Extract the (X, Y) coordinate from the center of the cell holding the provided text.  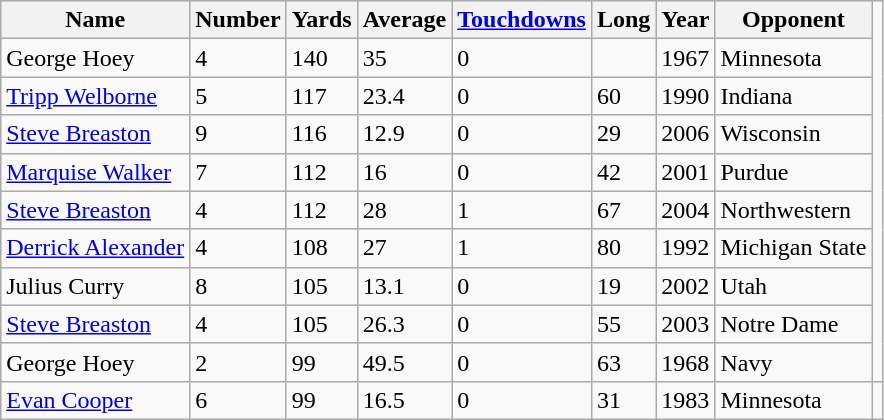
80 (623, 248)
13.1 (404, 286)
108 (322, 248)
2 (238, 362)
55 (623, 324)
27 (404, 248)
Purdue (794, 172)
Michigan State (794, 248)
29 (623, 134)
6 (238, 400)
9 (238, 134)
Number (238, 20)
42 (623, 172)
Notre Dame (794, 324)
19 (623, 286)
67 (623, 210)
31 (623, 400)
Opponent (794, 20)
16.5 (404, 400)
1990 (686, 96)
28 (404, 210)
8 (238, 286)
2004 (686, 210)
1967 (686, 58)
Derrick Alexander (96, 248)
Average (404, 20)
Name (96, 20)
23.4 (404, 96)
35 (404, 58)
116 (322, 134)
5 (238, 96)
12.9 (404, 134)
2002 (686, 286)
Navy (794, 362)
Julius Curry (96, 286)
7 (238, 172)
Indiana (794, 96)
2003 (686, 324)
49.5 (404, 362)
Wisconsin (794, 134)
Tripp Welborne (96, 96)
Evan Cooper (96, 400)
1992 (686, 248)
63 (623, 362)
Yards (322, 20)
1983 (686, 400)
117 (322, 96)
Utah (794, 286)
2001 (686, 172)
60 (623, 96)
1968 (686, 362)
2006 (686, 134)
16 (404, 172)
Long (623, 20)
Year (686, 20)
140 (322, 58)
Touchdowns (522, 20)
Northwestern (794, 210)
26.3 (404, 324)
Marquise Walker (96, 172)
